Extract the [X, Y] coordinate from the center of the cell holding the provided text.  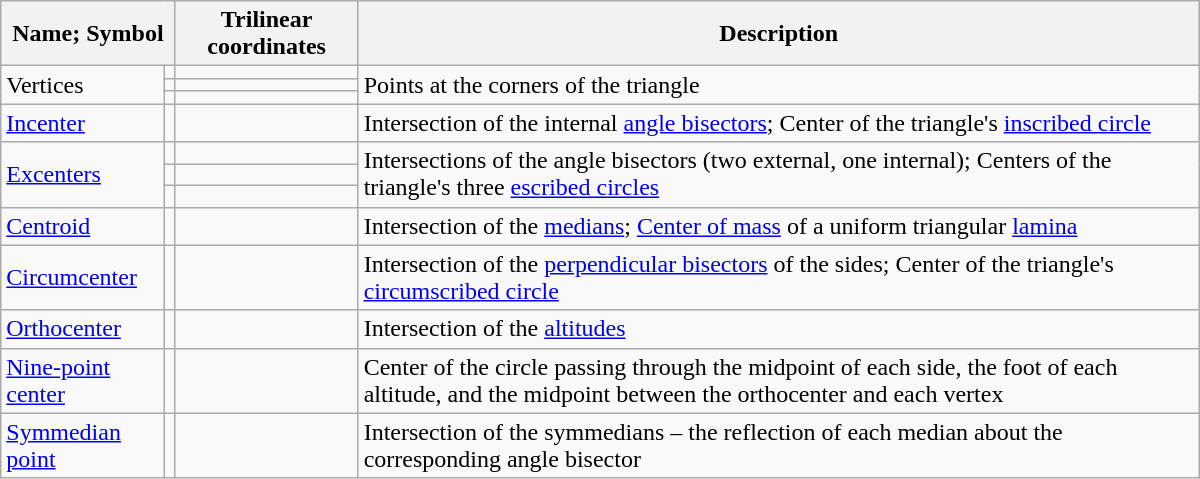
Excenters [82, 174]
Name; Symbol [88, 34]
Trilinear coordinates [266, 34]
Intersection of the symmedians – the reflection of each median about the corresponding angle bisector [778, 446]
Vertices [82, 85]
Intersection of the perpendicular bisectors of the sides; Center of the triangle's circumscribed circle [778, 278]
Circumcenter [82, 278]
Intersection of the medians; Center of mass of a uniform triangular lamina [778, 226]
Intersection of the altitudes [778, 329]
Intersection of the internal angle bisectors; Center of the triangle's inscribed circle [778, 123]
Points at the corners of the triangle [778, 85]
Symmedian point [82, 446]
Description [778, 34]
Orthocenter [82, 329]
Nine-point center [82, 380]
Intersections of the angle bisectors (two external, one internal); Centers of the triangle's three escribed circles [778, 174]
Center of the circle passing through the midpoint of each side, the foot of each altitude, and the midpoint between the orthocenter and each vertex [778, 380]
Incenter [82, 123]
Centroid [82, 226]
